For the text-containing cell, return its midpoint in (x, y) coordinate format. 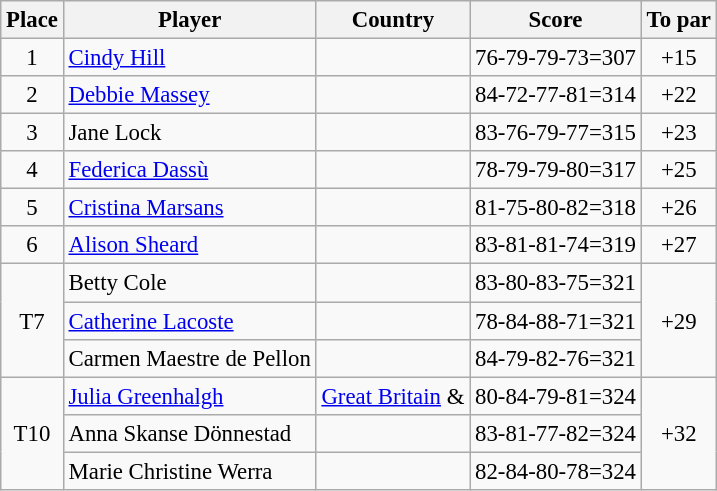
Score (556, 20)
Great Britain & (393, 396)
Federica Dassù (190, 170)
Catherine Lacoste (190, 321)
82-84-80-78=324 (556, 471)
Country (393, 20)
83-80-83-75=321 (556, 283)
84-72-77-81=314 (556, 95)
3 (32, 133)
Marie Christine Werra (190, 471)
76-79-79-73=307 (556, 58)
2 (32, 95)
Player (190, 20)
T10 (32, 434)
Cristina Marsans (190, 208)
T7 (32, 320)
+15 (678, 58)
6 (32, 245)
80-84-79-81=324 (556, 396)
83-81-81-74=319 (556, 245)
+32 (678, 434)
Debbie Massey (190, 95)
Betty Cole (190, 283)
Anna Skanse Dönnestad (190, 433)
Cindy Hill (190, 58)
+26 (678, 208)
84-79-82-76=321 (556, 358)
Jane Lock (190, 133)
Alison Sheard (190, 245)
81-75-80-82=318 (556, 208)
+22 (678, 95)
83-81-77-82=324 (556, 433)
1 (32, 58)
Julia Greenhalgh (190, 396)
+25 (678, 170)
Place (32, 20)
4 (32, 170)
+23 (678, 133)
83-76-79-77=315 (556, 133)
+29 (678, 320)
+27 (678, 245)
5 (32, 208)
78-79-79-80=317 (556, 170)
Carmen Maestre de Pellon (190, 358)
78-84-88-71=321 (556, 321)
To par (678, 20)
